Capture the cell that displays the provided text and extract its [X, Y] central coordinate. 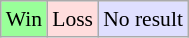
No result [143, 19]
Loss [72, 19]
Win [24, 19]
